Capture the cell that displays the provided text and extract its [X, Y] central coordinate. 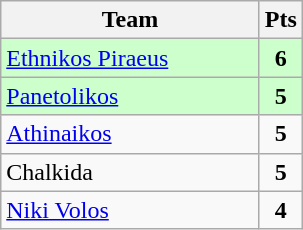
4 [280, 210]
Athinaikos [130, 134]
Team [130, 20]
Panetolikos [130, 96]
Pts [280, 20]
Chalkida [130, 172]
Ethnikos Piraeus [130, 58]
6 [280, 58]
Niki Volos [130, 210]
